From the cell containing the given text, extract its center point as (X, Y) coordinate. 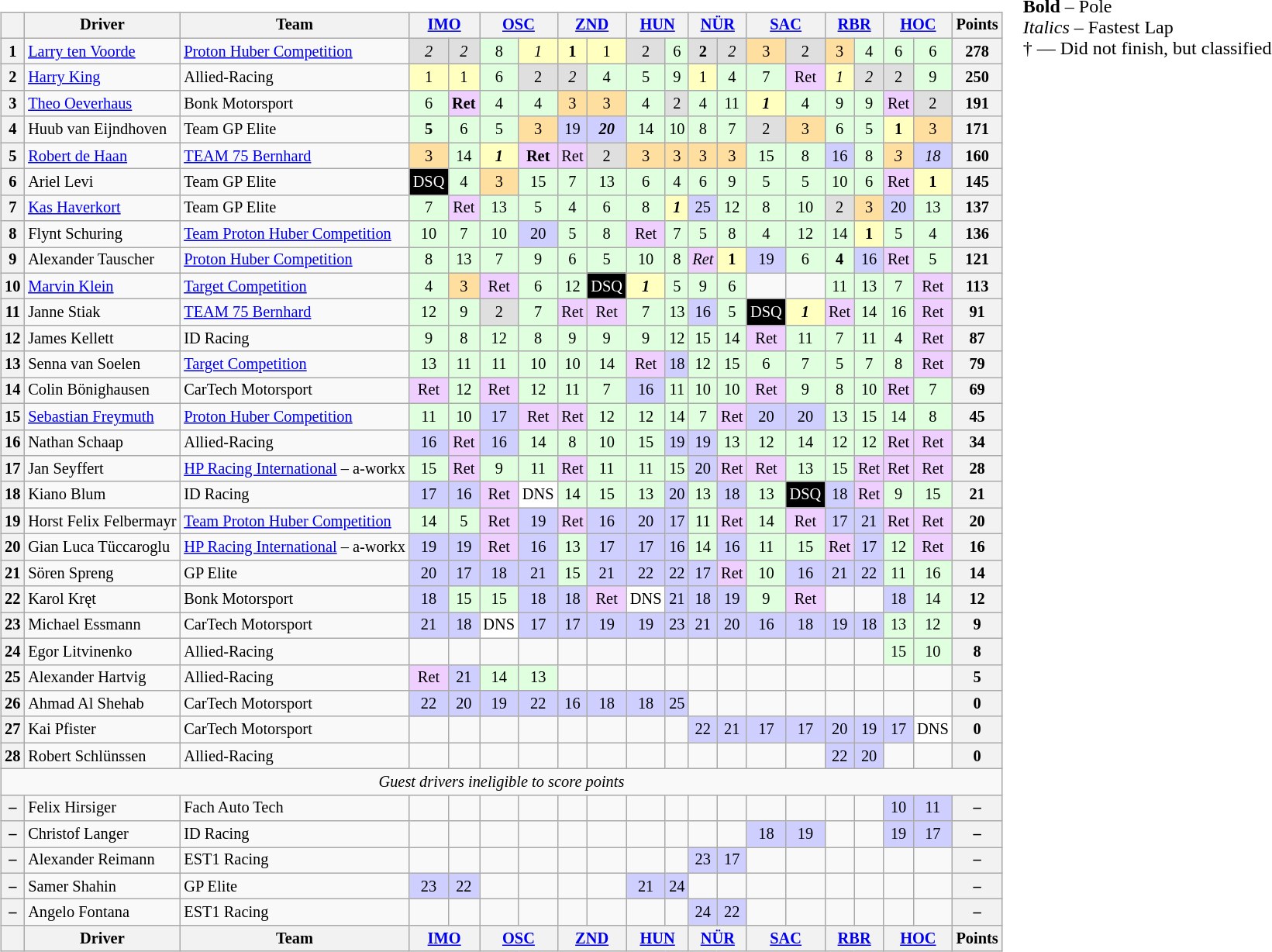
Egor Litvinenko (102, 651)
Marvin Klein (102, 286)
Nathan Schaap (102, 443)
278 (977, 51)
191 (977, 104)
69 (977, 391)
Samer Shahin (102, 886)
Colin Bönighausen (102, 391)
Robert Schlünssen (102, 756)
James Kellett (102, 339)
Kai Pfister (102, 730)
Ahmad Al Shehab (102, 704)
Larry ten Voorde (102, 51)
145 (977, 182)
Guest drivers ineligible to score points (501, 782)
79 (977, 364)
Felix Hirsiger (102, 808)
Alexander Hartvig (102, 678)
27 (12, 730)
Kas Haverkort (102, 208)
Horst Felix Felbermayr (102, 521)
Gian Luca Tüccaroglu (102, 547)
171 (977, 129)
137 (977, 208)
121 (977, 260)
Sebastian Freymuth (102, 416)
Jan Seyffert (102, 469)
Michael Essmann (102, 626)
34 (977, 443)
136 (977, 234)
Alexander Reimann (102, 861)
Fach Auto Tech (295, 808)
Alexander Tauscher (102, 260)
Senna van Soelen (102, 364)
Flynt Schuring (102, 234)
250 (977, 78)
Kiano Blum (102, 495)
Karol Kręt (102, 599)
Robert de Haan (102, 156)
Ariel Levi (102, 182)
45 (977, 416)
91 (977, 312)
Huub van Eijndhoven (102, 129)
87 (977, 339)
Janne Stiak (102, 312)
160 (977, 156)
Sören Spreng (102, 573)
Theo Oeverhaus (102, 104)
Harry King (102, 78)
Christof Langer (102, 834)
113 (977, 286)
26 (12, 704)
Angelo Fontana (102, 912)
